Detect which cell encompasses the target text, then output its (X, Y) center coordinate. 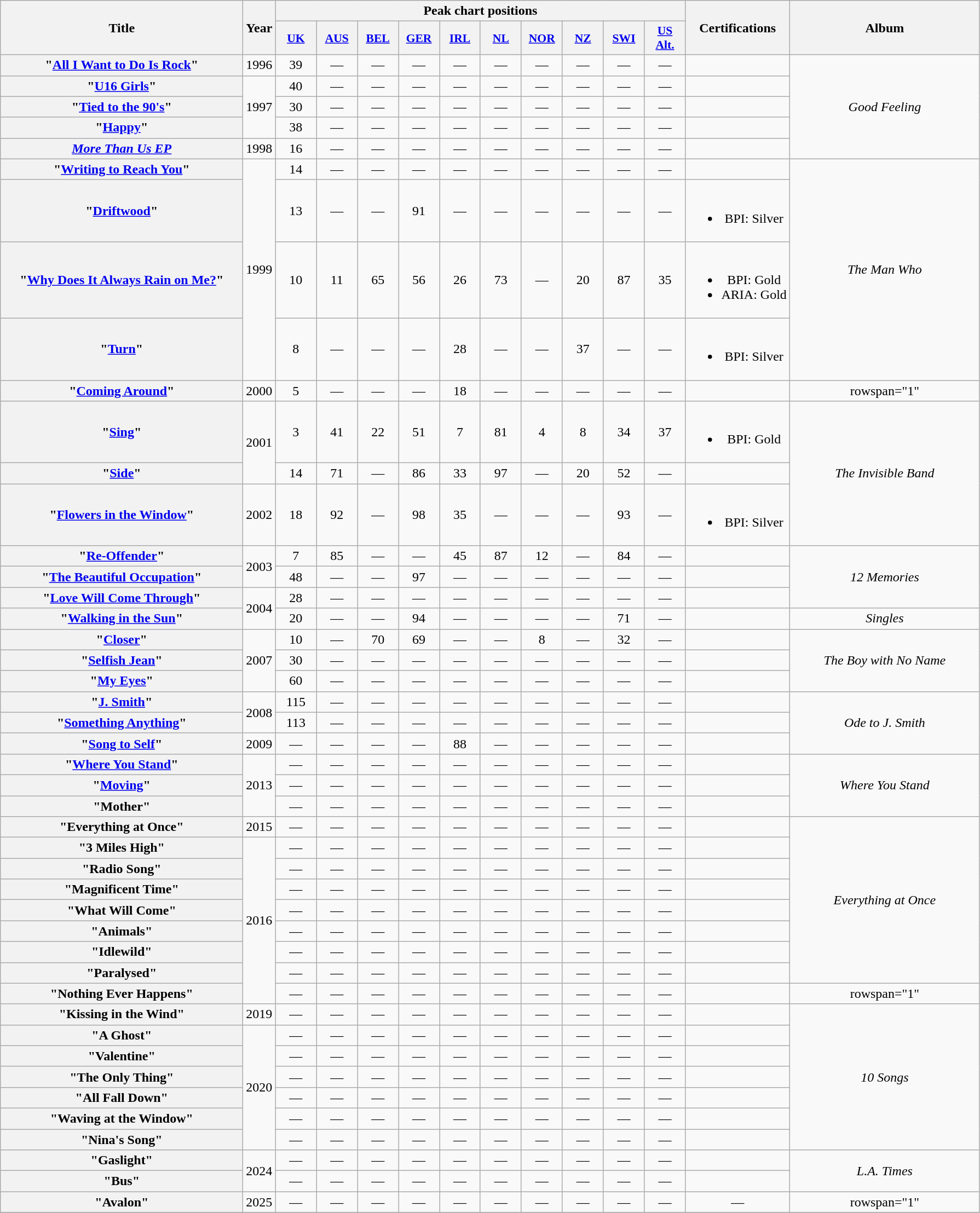
USAlt. (665, 38)
"Selfish Jean" (122, 660)
56 (419, 280)
Year (260, 27)
NOR (542, 38)
2000 (260, 390)
"What Will Come" (122, 910)
91 (419, 210)
"Gaslight" (122, 1160)
81 (500, 432)
"Tied to the 90's" (122, 107)
22 (378, 432)
"All I Want to Do Is Rock" (122, 65)
"Why Does It Always Rain on Me?" (122, 280)
10 Songs (885, 1077)
98 (419, 515)
The Invisible Band (885, 473)
NL (500, 38)
"Idlewild" (122, 952)
2003 (260, 567)
51 (419, 432)
Everything at Once (885, 900)
2004 (260, 608)
"Song to Self" (122, 743)
1999 (260, 269)
2001 (260, 442)
84 (624, 556)
12 (542, 556)
"J. Smith" (122, 702)
1997 (260, 107)
L.A. Times (885, 1171)
93 (624, 515)
38 (296, 128)
3 (296, 432)
Singles (885, 619)
The Boy with No Name (885, 660)
"Magnificent Time" (122, 889)
86 (419, 473)
"Kissing in the Wind" (122, 1014)
"Animals" (122, 931)
"Everything at Once" (122, 827)
"Closer" (122, 639)
More Than Us EP (122, 148)
"Flowers in the Window" (122, 515)
45 (460, 556)
"Paralysed" (122, 973)
52 (624, 473)
Where You Stand (885, 785)
65 (378, 280)
Album (885, 27)
"Moving" (122, 785)
60 (296, 681)
"Love Will Come Through" (122, 598)
"Walking in the Sun" (122, 619)
"Re-Offender" (122, 556)
34 (624, 432)
85 (337, 556)
2015 (260, 827)
1996 (260, 65)
UK (296, 38)
NZ (583, 38)
13 (296, 210)
Peak chart positions (481, 11)
"The Only Thing" (122, 1077)
2007 (260, 660)
48 (296, 577)
115 (296, 702)
2016 (260, 921)
2020 (260, 1087)
SWI (624, 38)
BEL (378, 38)
"Avalon" (122, 1202)
113 (296, 723)
Certifications (737, 27)
"3 Miles High" (122, 848)
"A Ghost" (122, 1035)
Ode to J. Smith (885, 723)
AUS (337, 38)
41 (337, 432)
2008 (260, 712)
26 (460, 280)
70 (378, 639)
"The Beautiful Occupation" (122, 577)
16 (296, 148)
2002 (260, 515)
2019 (260, 1014)
1998 (260, 148)
"Happy" (122, 128)
"Nina's Song" (122, 1139)
"Waving at the Window" (122, 1118)
88 (460, 743)
"Radio Song" (122, 869)
2025 (260, 1202)
40 (296, 86)
"Mother" (122, 806)
92 (337, 515)
73 (500, 280)
"Turn" (122, 349)
"U16 Girls" (122, 86)
33 (460, 473)
IRL (460, 38)
5 (296, 390)
69 (419, 639)
Good Feeling (885, 107)
12 Memories (885, 577)
32 (624, 639)
94 (419, 619)
"Coming Around" (122, 390)
39 (296, 65)
11 (337, 280)
"My Eyes" (122, 681)
"Bus" (122, 1181)
BPI: GoldARIA: Gold (737, 280)
"Something Anything" (122, 723)
"Nothing Ever Happens" (122, 993)
"Sing" (122, 432)
2013 (260, 785)
"Valentine" (122, 1056)
The Man Who (885, 269)
BPI: Gold (737, 432)
Title (122, 27)
4 (542, 432)
"Writing to Reach You" (122, 169)
"Side" (122, 473)
"Driftwood" (122, 210)
GER (419, 38)
"Where You Stand" (122, 764)
2024 (260, 1171)
"All Fall Down" (122, 1098)
2009 (260, 743)
